Return the (X, Y) coordinate for the center point of the cell that contains the specified text.  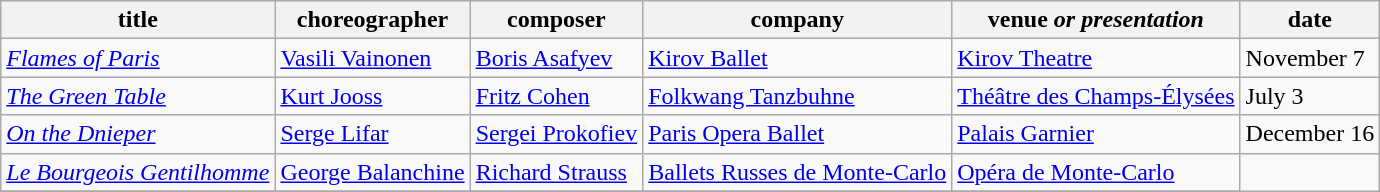
Kirov Ballet (798, 58)
Vasili Vainonen (372, 58)
composer (556, 20)
Ballets Russes de Monte-Carlo (798, 172)
July 3 (1310, 96)
Kirov Theatre (1096, 58)
Palais Garnier (1096, 134)
Théâtre des Champs-Élysées (1096, 96)
December 16 (1310, 134)
Richard Strauss (556, 172)
Sergei Prokofiev (556, 134)
Kurt Jooss (372, 96)
title (138, 20)
choreographer (372, 20)
November 7 (1310, 58)
Fritz Cohen (556, 96)
company (798, 20)
Paris Opera Ballet (798, 134)
On the Dnieper (138, 134)
Boris Asafyev (556, 58)
Flames of Paris (138, 58)
Folkwang Tanzbuhne (798, 96)
date (1310, 20)
The Green Table (138, 96)
George Balanchine (372, 172)
Opéra de Monte-Carlo (1096, 172)
venue or presentation (1096, 20)
Le Bourgeois Gentilhomme (138, 172)
Serge Lifar (372, 134)
